Find where the given text appears and provide that cell's center as [x, y] coordinate. 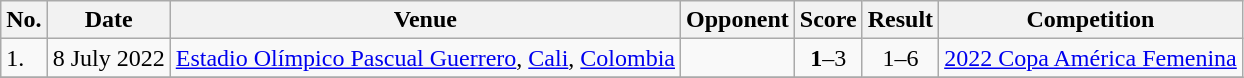
Competition [1091, 20]
1–6 [900, 58]
1–3 [828, 58]
Score [828, 20]
Date [108, 20]
2022 Copa América Femenina [1091, 58]
1. [24, 58]
Venue [425, 20]
Result [900, 20]
Estadio Olímpico Pascual Guerrero, Cali, Colombia [425, 58]
8 July 2022 [108, 58]
Opponent [738, 20]
No. [24, 20]
